Identify which cell holds the provided text, then report its [X, Y] central coordinate. 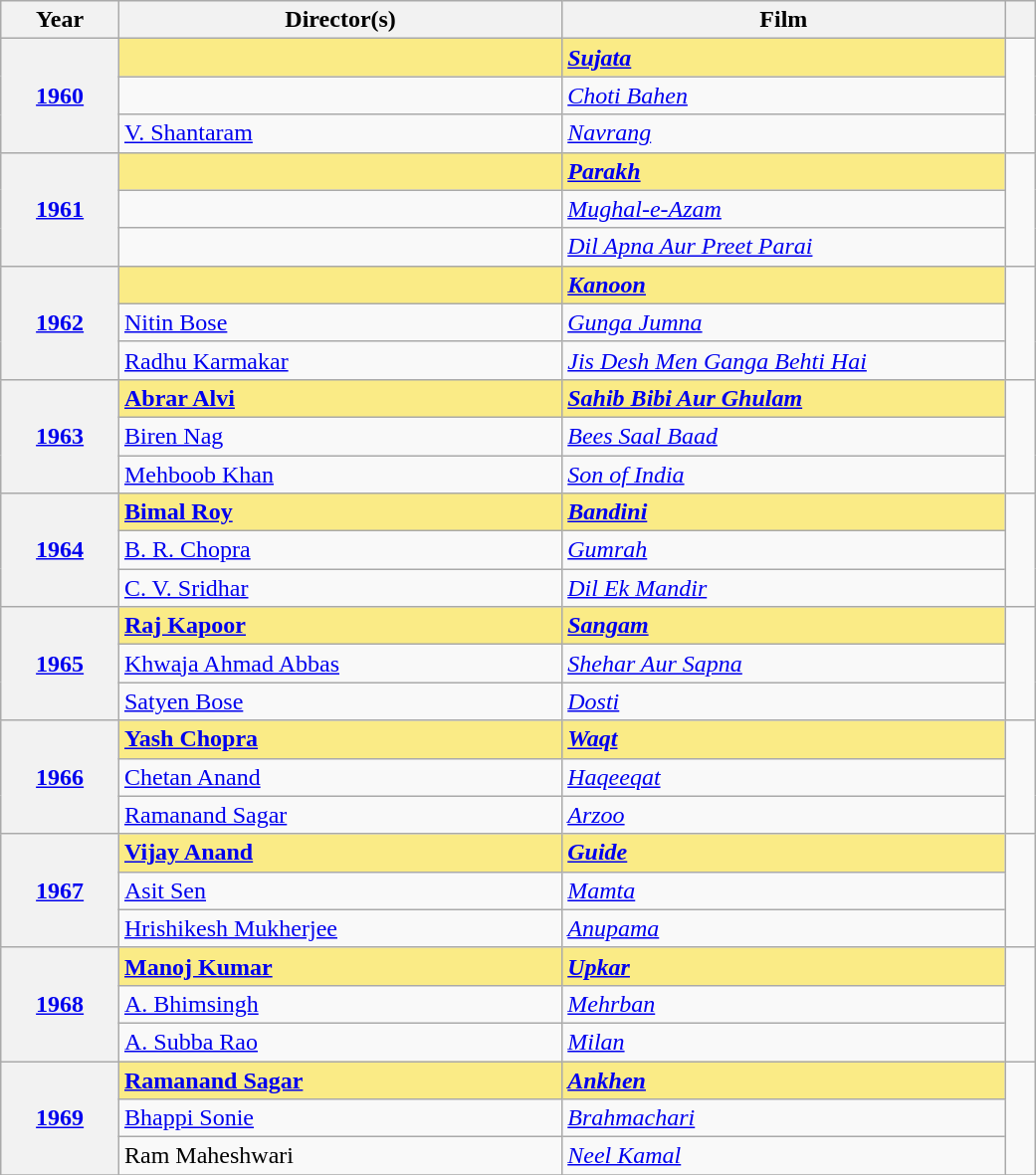
Bees Saal Baad [784, 436]
Asit Sen [340, 890]
Haqeeqat [784, 777]
Brahmachari [784, 1118]
1965 [60, 664]
1969 [60, 1117]
Guide [784, 853]
Biren Nag [340, 436]
1966 [60, 777]
Year [60, 20]
1960 [60, 96]
Neel Kamal [784, 1156]
Choti Bahen [784, 96]
A. Subba Rao [340, 1042]
Mehrban [784, 1004]
Vijay Anand [340, 853]
Arzoo [784, 815]
Milan [784, 1042]
Ankhen [784, 1079]
Yash Chopra [340, 739]
Bimal Roy [340, 512]
Bhappi Sonie [340, 1118]
Hrishikesh Mukherjee [340, 928]
Waqt [784, 739]
Chetan Anand [340, 777]
Navrang [784, 133]
A. Bhimsingh [340, 1004]
Mughal-e-Azam [784, 209]
Dosti [784, 701]
C. V. Sridhar [340, 588]
Jis Desh Men Ganga Behti Hai [784, 360]
Ram Maheshwari [340, 1156]
1967 [60, 890]
Khwaja Ahmad Abbas [340, 664]
Shehar Aur Sapna [784, 664]
1968 [60, 1004]
Gunga Jumna [784, 322]
Mehboob Khan [340, 475]
Bandini [784, 512]
Sujata [784, 58]
1962 [60, 322]
Raj Kapoor [340, 626]
Anupama [784, 928]
1963 [60, 436]
Son of India [784, 475]
Sahib Bibi Aur Ghulam [784, 398]
Kanoon [784, 285]
Director(s) [340, 20]
Manoj Kumar [340, 966]
Nitin Bose [340, 322]
Radhu Karmakar [340, 360]
Upkar [784, 966]
V. Shantaram [340, 133]
Abrar Alvi [340, 398]
Satyen Bose [340, 701]
Gumrah [784, 550]
Dil Ek Mandir [784, 588]
Dil Apna Aur Preet Parai [784, 247]
Sangam [784, 626]
Mamta [784, 890]
1961 [60, 209]
Parakh [784, 171]
1964 [60, 550]
B. R. Chopra [340, 550]
Film [784, 20]
